Return (X, Y) of the center of cell containing provided text 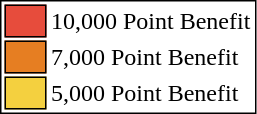
10,000 Point Benefit (151, 20)
7,000 Point Benefit (151, 56)
5,000 Point Benefit (151, 92)
